For the text-containing cell, return its midpoint in [X, Y] coordinate format. 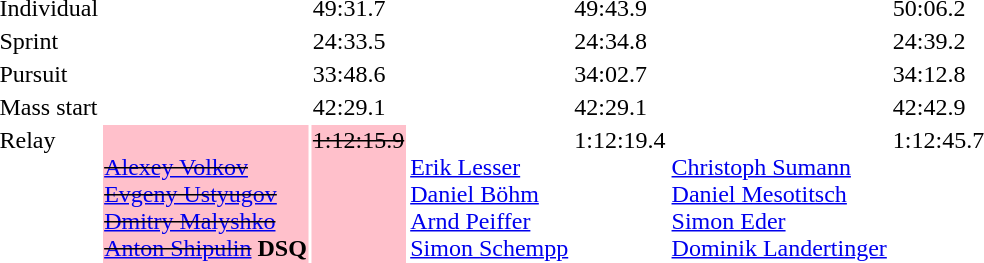
1:12:19.4 [620, 194]
Alexey VolkovEvgeny UstyugovDmitry MalyshkoAnton Shipulin DSQ [206, 194]
24:34.8 [620, 41]
Christoph SumannDaniel MesotitschSimon EderDominik Landertinger [779, 194]
1:12:15.9 [358, 194]
34:02.7 [620, 74]
24:33.5 [358, 41]
Erik LesserDaniel BöhmArnd PeifferSimon Schempp [490, 194]
33:48.6 [358, 74]
